Search for the cell housing the specified text and yield its (x, y) center coordinate. 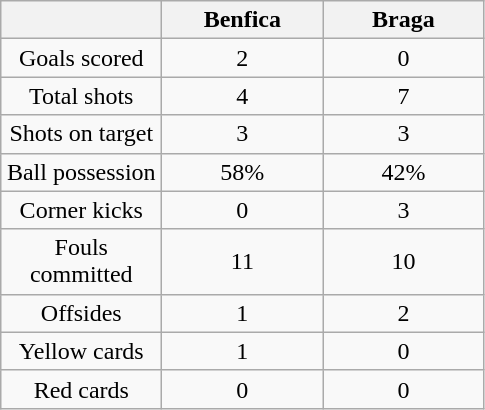
Goals scored (82, 58)
Shots on target (82, 134)
7 (404, 96)
58% (242, 172)
Total shots (82, 96)
4 (242, 96)
Yellow cards (82, 351)
Fouls committed (82, 262)
Corner kicks (82, 210)
42% (404, 172)
Offsides (82, 313)
Benfica (242, 20)
Braga (404, 20)
11 (242, 262)
Ball possession (82, 172)
Red cards (82, 389)
10 (404, 262)
